Identify which cell holds the provided text, then report its [X, Y] central coordinate. 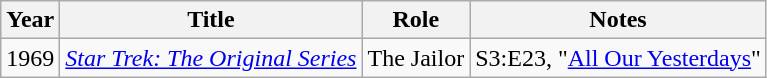
S3:E23, "All Our Yesterdays" [618, 58]
1969 [30, 58]
Role [416, 20]
Notes [618, 20]
Year [30, 20]
Star Trek: The Original Series [211, 58]
Title [211, 20]
The Jailor [416, 58]
